Detect which cell encompasses the target text, then output its (X, Y) center coordinate. 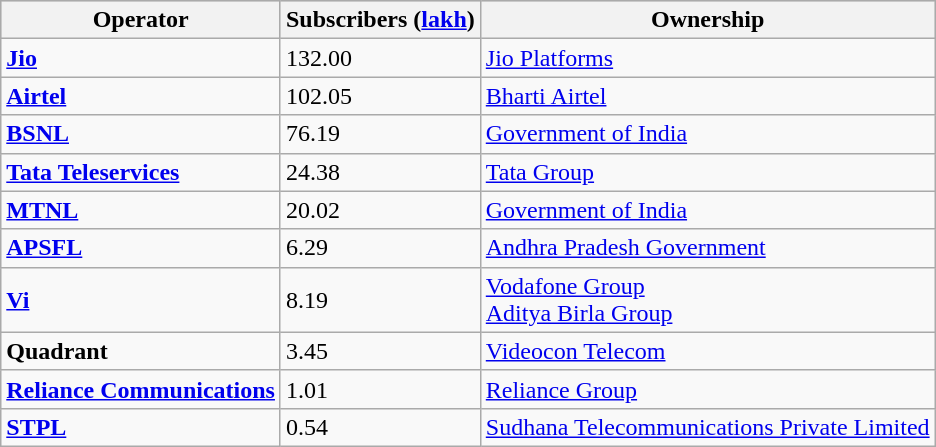
Ownership (708, 20)
Bharti Airtel (708, 96)
8.19 (380, 300)
Operator (141, 20)
20.02 (380, 210)
BSNL (141, 134)
6.29 (380, 248)
MTNL (141, 210)
STPL (141, 427)
Andhra Pradesh Government (708, 248)
132.00 (380, 58)
Jio (141, 58)
Subscribers (lakh) (380, 20)
Videocon Telecom (708, 351)
76.19 (380, 134)
24.38 (380, 172)
Reliance Group (708, 389)
Quadrant (141, 351)
102.05 (380, 96)
0.54 (380, 427)
1.01 (380, 389)
Tata Group (708, 172)
Reliance Communications (141, 389)
APSFL (141, 248)
Airtel (141, 96)
Sudhana Telecommunications Private Limited (708, 427)
3.45 (380, 351)
Tata Teleservices (141, 172)
Vi (141, 300)
Jio Platforms (708, 58)
Vodafone GroupAditya Birla Group (708, 300)
